Provide the (x, y) coordinate of the cell's center where the given text is located.  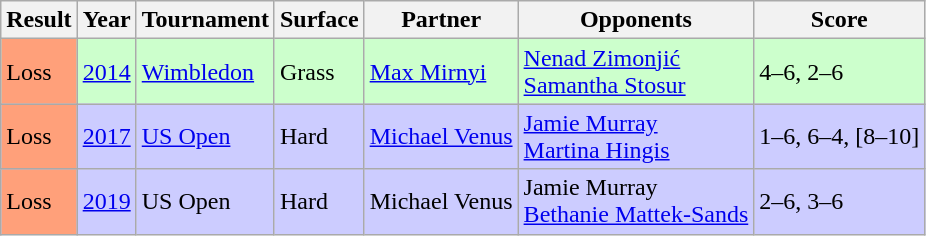
Tournament (205, 20)
4–6, 2–6 (840, 72)
2–6, 3–6 (840, 202)
Jamie Murray Martina Hingis (636, 136)
Year (106, 20)
2014 (106, 72)
Result (39, 20)
Partner (441, 20)
Jamie Murray Bethanie Mattek-Sands (636, 202)
Score (840, 20)
Surface (319, 20)
Opponents (636, 20)
1–6, 6–4, [8–10] (840, 136)
2019 (106, 202)
Max Mirnyi (441, 72)
Grass (319, 72)
Nenad Zimonjić Samantha Stosur (636, 72)
2017 (106, 136)
Wimbledon (205, 72)
